From the cell containing the given text, extract its center point as [X, Y] coordinate. 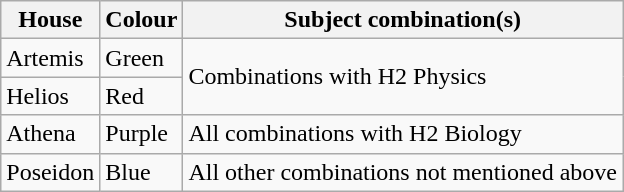
Purple [142, 134]
All other combinations not mentioned above [403, 172]
Helios [50, 96]
House [50, 20]
All combinations with H2 Biology [403, 134]
Athena [50, 134]
Artemis [50, 58]
Green [142, 58]
Colour [142, 20]
Subject combination(s) [403, 20]
Poseidon [50, 172]
Blue [142, 172]
Combinations with H2 Physics [403, 77]
Red [142, 96]
